Identify which cell holds the provided text, then report its (X, Y) central coordinate. 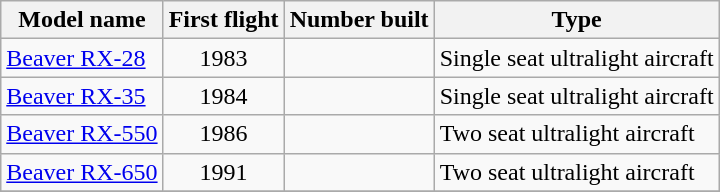
Beaver RX-28 (82, 58)
Beaver RX-650 (82, 172)
Beaver RX-35 (82, 96)
1983 (224, 58)
Model name (82, 20)
1986 (224, 134)
Number built (359, 20)
1991 (224, 172)
First flight (224, 20)
1984 (224, 96)
Type (576, 20)
Beaver RX-550 (82, 134)
